Detect which cell encompasses the target text, then output its [x, y] center coordinate. 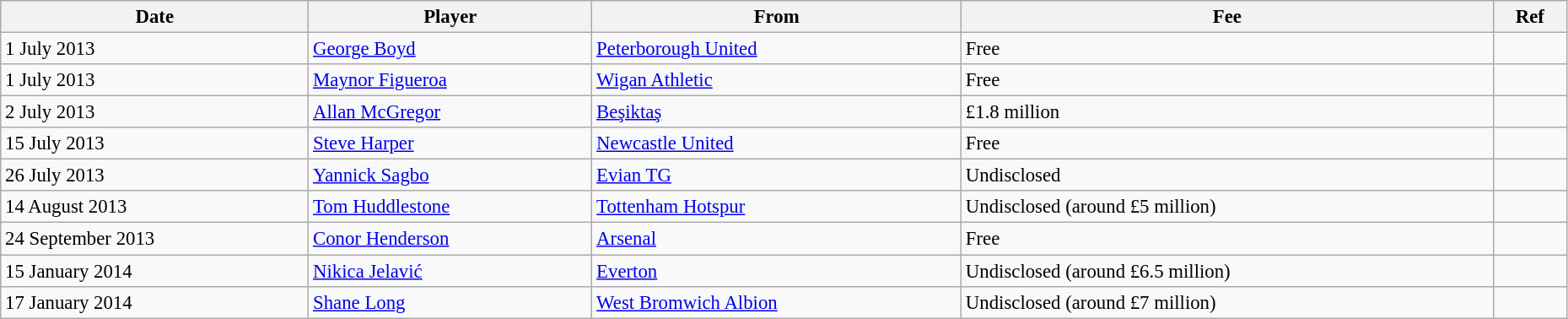
Everton [777, 271]
West Bromwich Albion [777, 302]
From [777, 17]
George Boyd [450, 49]
Player [450, 17]
Conor Henderson [450, 239]
Evian TG [777, 176]
2 July 2013 [155, 112]
Beşiktaş [777, 112]
15 July 2013 [155, 143]
Ref [1530, 17]
£1.8 million [1228, 112]
Yannick Sagbo [450, 176]
Undisclosed [1228, 176]
Date [155, 17]
Tottenham Hotspur [777, 207]
Arsenal [777, 239]
24 September 2013 [155, 239]
Maynor Figueroa [450, 80]
Allan McGregor [450, 112]
Undisclosed (around £6.5 million) [1228, 271]
Nikica Jelavić [450, 271]
17 January 2014 [155, 302]
Steve Harper [450, 143]
Newcastle United [777, 143]
15 January 2014 [155, 271]
Undisclosed (around £5 million) [1228, 207]
Peterborough United [777, 49]
Shane Long [450, 302]
14 August 2013 [155, 207]
Fee [1228, 17]
26 July 2013 [155, 176]
Tom Huddlestone [450, 207]
Wigan Athletic [777, 80]
Undisclosed (around £7 million) [1228, 302]
